Capture the cell that displays the provided text and extract its [X, Y] central coordinate. 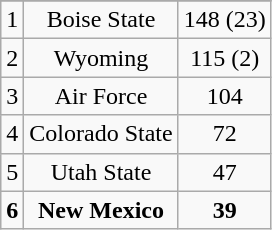
2 [12, 58]
Boise State [101, 20]
148 (23) [224, 20]
5 [12, 172]
Colorado State [101, 134]
1 [12, 20]
New Mexico [101, 210]
72 [224, 134]
6 [12, 210]
39 [224, 210]
115 (2) [224, 58]
3 [12, 96]
104 [224, 96]
Wyoming [101, 58]
4 [12, 134]
Utah State [101, 172]
47 [224, 172]
Air Force [101, 96]
